Detect which cell encompasses the target text, then output its [x, y] center coordinate. 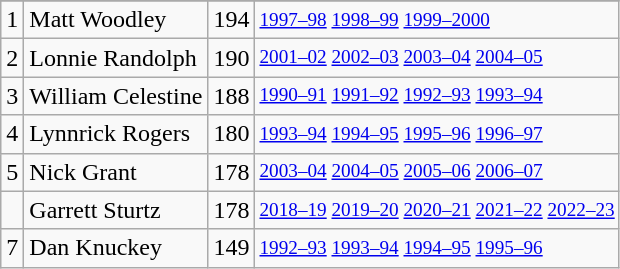
1 [12, 20]
Dan Knuckey [116, 248]
194 [232, 20]
Lynnrick Rogers [116, 134]
1990–91 1991–92 1992–93 1993–94 [437, 96]
William Celestine [116, 96]
180 [232, 134]
149 [232, 248]
5 [12, 172]
2001–02 2002–03 2003–04 2004–05 [437, 58]
2 [12, 58]
Lonnie Randolph [116, 58]
190 [232, 58]
2018–19 2019–20 2020–21 2021–22 2022–23 [437, 210]
Nick Grant [116, 172]
1992–93 1993–94 1994–95 1995–96 [437, 248]
2003–04 2004–05 2005–06 2006–07 [437, 172]
Matt Woodley [116, 20]
4 [12, 134]
Garrett Sturtz [116, 210]
1997–98 1998–99 1999–2000 [437, 20]
3 [12, 96]
1993–94 1994–95 1995–96 1996–97 [437, 134]
7 [12, 248]
188 [232, 96]
